Extract the (X, Y) coordinate from the center of the cell holding the provided text.  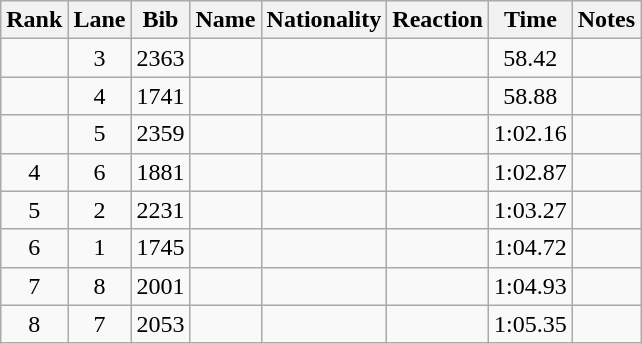
2359 (160, 134)
Bib (160, 20)
1 (100, 248)
1745 (160, 248)
2053 (160, 324)
58.42 (530, 58)
3 (100, 58)
2231 (160, 210)
1:04.93 (530, 286)
1:03.27 (530, 210)
Lane (100, 20)
2 (100, 210)
1:05.35 (530, 324)
1:02.16 (530, 134)
Notes (606, 20)
1:04.72 (530, 248)
Time (530, 20)
2001 (160, 286)
Name (226, 20)
58.88 (530, 96)
1:02.87 (530, 172)
Reaction (438, 20)
Rank (34, 20)
Nationality (324, 20)
2363 (160, 58)
1741 (160, 96)
1881 (160, 172)
